Locate the cell with the specified text and output its (x, y) center coordinate. 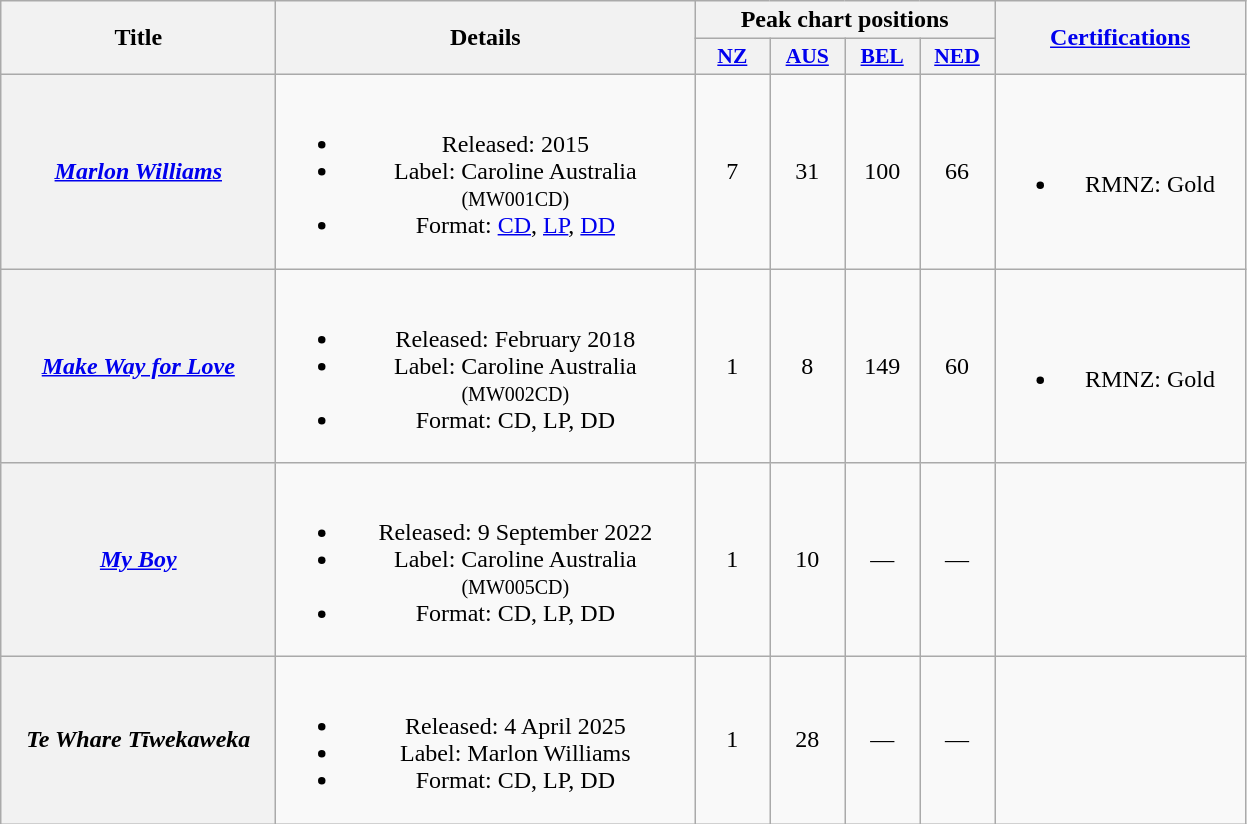
Released: February 2018Label: Caroline Australia (MW002CD)Format: CD, LP, DD (486, 365)
BEL (882, 57)
AUS (808, 57)
Released: 9 September 2022Label: Caroline Australia (MW005CD)Format: CD, LP, DD (486, 560)
Title (138, 38)
66 (958, 171)
31 (808, 171)
10 (808, 560)
NZ (732, 57)
Te Whare Tīwekaweka (138, 740)
Peak chart positions (845, 20)
60 (958, 365)
28 (808, 740)
7 (732, 171)
Released: 2015Label: Caroline Australia (MW001CD)Format: CD, LP, DD (486, 171)
Make Way for Love (138, 365)
Released: 4 April 2025Label: Marlon WilliamsFormat: CD, LP, DD (486, 740)
NED (958, 57)
100 (882, 171)
Marlon Williams (138, 171)
My Boy (138, 560)
Details (486, 38)
8 (808, 365)
Certifications (1120, 38)
149 (882, 365)
